Return the [X, Y] coordinate for the center point of the cell that contains the specified text.  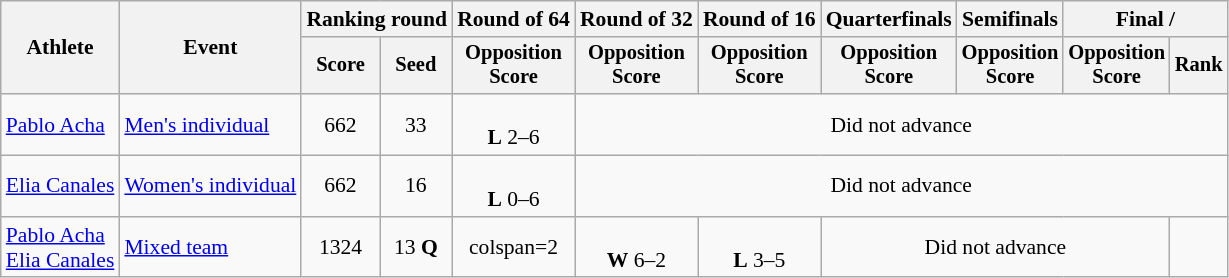
Event [210, 48]
33 [416, 124]
13 Q [416, 248]
Quarterfinals [889, 19]
colspan=2 [514, 248]
W 6–2 [636, 248]
Athlete [60, 48]
L 3–5 [760, 248]
1324 [340, 248]
Ranking round [376, 19]
Round of 32 [636, 19]
L 0–6 [514, 186]
16 [416, 186]
Mixed team [210, 248]
Round of 64 [514, 19]
Elia Canales [60, 186]
Semifinals [1010, 19]
Women's individual [210, 186]
Round of 16 [760, 19]
Final / [1145, 19]
Men's individual [210, 124]
L 2–6 [514, 124]
Seed [416, 66]
Score [340, 66]
Pablo AchaElia Canales [60, 248]
Rank [1199, 66]
Pablo Acha [60, 124]
